Scan for the cell matching the given text and deliver its [x, y] coordinate at center. 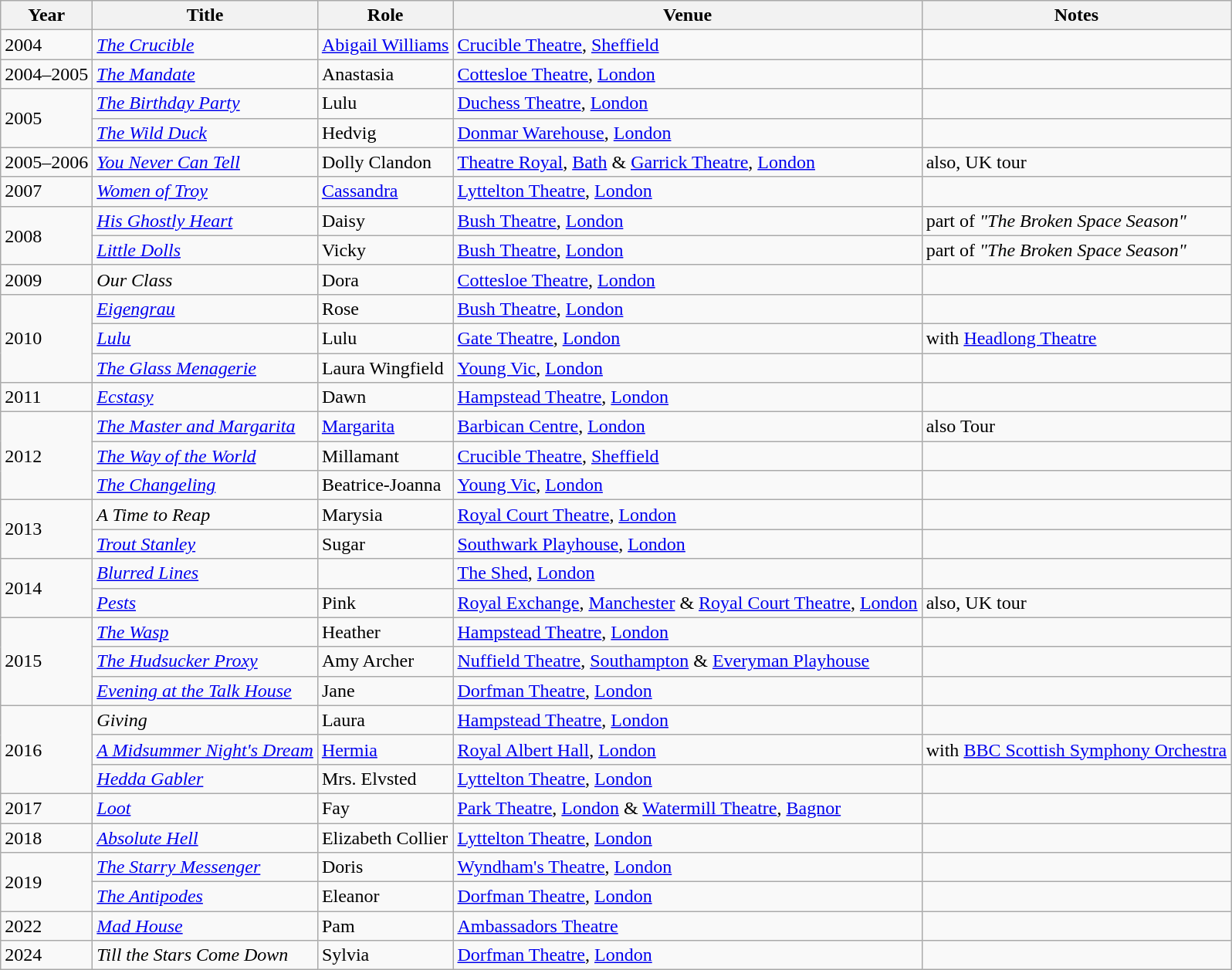
2008 [46, 235]
Doris [385, 867]
Laura [385, 720]
Hedvig [385, 133]
The Mandate [205, 74]
Little Dolls [205, 250]
Pests [205, 603]
Nuffield Theatre, Southampton & Everyman Playhouse [687, 661]
Royal Exchange, Manchester & Royal Court Theatre, London [687, 603]
Anastasia [385, 74]
A Midsummer Night's Dream [205, 749]
with BBC Scottish Symphony Orchestra [1076, 749]
A Time to Reap [205, 515]
2010 [46, 338]
2011 [46, 397]
Sugar [385, 544]
Southwark Playhouse, London [687, 544]
2013 [46, 529]
The Starry Messenger [205, 867]
Sylvia [385, 955]
The Changeling [205, 485]
Margarita [385, 427]
Marysia [385, 515]
Year [46, 15]
You Never Can Tell [205, 162]
Absolute Hell [205, 837]
2004–2005 [46, 74]
Vicky [385, 250]
Ecstasy [205, 397]
Elizabeth Collier [385, 837]
Heather [385, 632]
2005 [46, 118]
The Way of the World [205, 456]
Women of Troy [205, 191]
Eleanor [385, 897]
2017 [46, 808]
2018 [46, 837]
Title [205, 15]
Cassandra [385, 191]
Amy Archer [385, 661]
Millamant [385, 456]
Gate Theatre, London [687, 338]
Till the Stars Come Down [205, 955]
Fay [385, 808]
Barbican Centre, London [687, 427]
Wyndham's Theatre, London [687, 867]
The Birthday Party [205, 103]
2014 [46, 588]
The Hudsucker Proxy [205, 661]
Mrs. Elvsted [385, 779]
The Antipodes [205, 897]
Trout Stanley [205, 544]
The Master and Margarita [205, 427]
Mad House [205, 926]
Theatre Royal, Bath & Garrick Theatre, London [687, 162]
Notes [1076, 15]
Hermia [385, 749]
The Glass Menagerie [205, 368]
Royal Albert Hall, London [687, 749]
2015 [46, 661]
2012 [46, 456]
Loot [205, 808]
Beatrice-Joanna [385, 485]
Pink [385, 603]
The Crucible [205, 45]
2019 [46, 882]
2024 [46, 955]
2005–2006 [46, 162]
Ambassadors Theatre [687, 926]
Laura Wingfield [385, 368]
Dolly Clandon [385, 162]
Dora [385, 279]
Role [385, 15]
Royal Court Theatre, London [687, 515]
2022 [46, 926]
2004 [46, 45]
Dawn [385, 397]
2009 [46, 279]
Duchess Theatre, London [687, 103]
with Headlong Theatre [1076, 338]
Hedda Gabler [205, 779]
His Ghostly Heart [205, 221]
Our Class [205, 279]
also Tour [1076, 427]
Abigail Williams [385, 45]
Jane [385, 691]
2016 [46, 749]
Donmar Warehouse, London [687, 133]
2007 [46, 191]
Eigengrau [205, 309]
The Wasp [205, 632]
The Wild Duck [205, 133]
The Shed, London [687, 573]
Park Theatre, London & Watermill Theatre, Bagnor [687, 808]
Giving [205, 720]
Blurred Lines [205, 573]
Pam [385, 926]
Daisy [385, 221]
Venue [687, 15]
Evening at the Talk House [205, 691]
Rose [385, 309]
